Scan for the cell matching the given text and deliver its [x, y] coordinate at center. 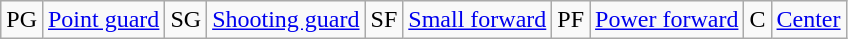
Power forward [667, 20]
PG [22, 20]
C [758, 20]
Center [808, 20]
Small forward [478, 20]
SF [384, 20]
PF [571, 20]
Shooting guard [286, 20]
Point guard [103, 20]
SG [186, 20]
